Determine the (x, y) coordinate at the center of the cell enclosing the given text.  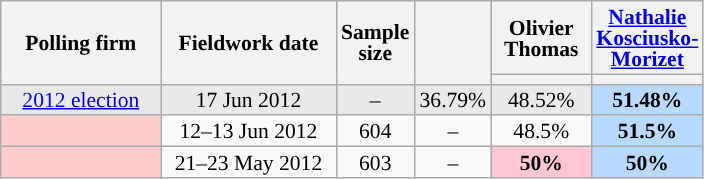
12–13 Jun 2012 (248, 132)
36.79% (452, 100)
Olivier Thomas (541, 38)
Nathalie Kosciusko-Morizet (647, 38)
51.48% (647, 100)
603 (375, 162)
51.5% (647, 132)
2012 election (81, 100)
Polling firm (81, 42)
604 (375, 132)
Samplesize (375, 42)
17 Jun 2012 (248, 100)
48.5% (541, 132)
21–23 May 2012 (248, 162)
48.52% (541, 100)
Fieldwork date (248, 42)
